From the cell containing the given text, extract its center point as [X, Y] coordinate. 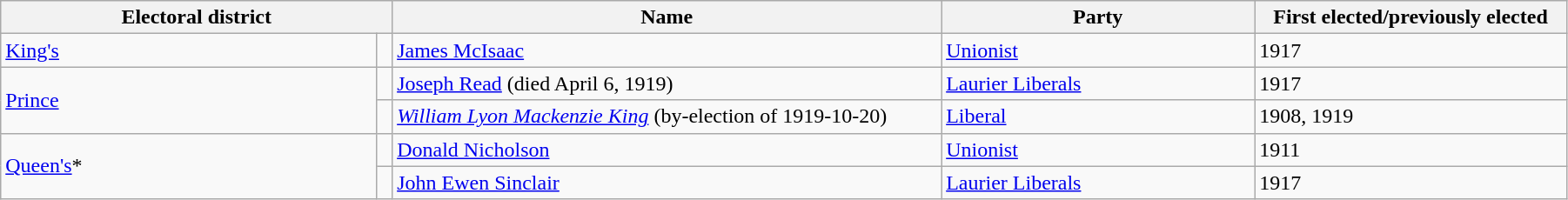
Liberal [1098, 117]
Joseph Read (died April 6, 1919) [667, 83]
King's [189, 50]
Donald Nicholson [667, 150]
John Ewen Sinclair [667, 183]
James McIsaac [667, 50]
Prince [189, 100]
1908, 1919 [1411, 117]
Party [1098, 17]
Name [667, 17]
First elected/previously elected [1411, 17]
Queen's* [189, 166]
William Lyon Mackenzie King (by-election of 1919-10-20) [667, 117]
Electoral district [197, 17]
1911 [1411, 150]
